Locate the cell with the specified text and output its [x, y] center coordinate. 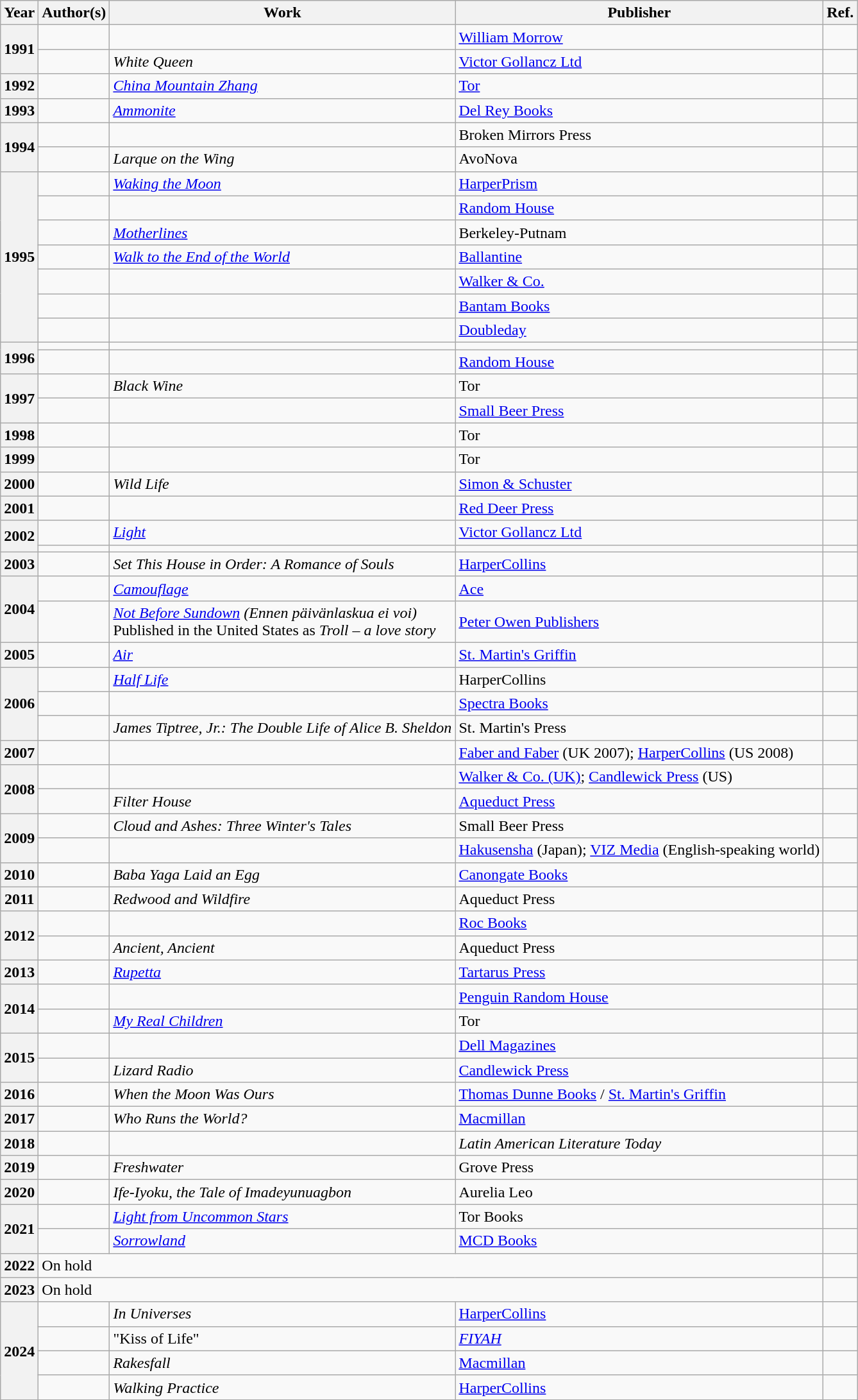
Rakesfall [282, 1363]
China Mountain Zhang [282, 86]
2000 [19, 484]
Camouflage [282, 588]
2024 [19, 1351]
2015 [19, 1057]
Walking Practice [282, 1387]
1999 [19, 459]
Light from Uncommon Stars [282, 1216]
2018 [19, 1143]
2007 [19, 753]
HarperPrism [639, 184]
2021 [19, 1229]
Doubleday [639, 330]
Baba Yaga Laid an Egg [282, 875]
Ancient, Ancient [282, 948]
Larque on the Wing [282, 159]
Tor Books [639, 1216]
1998 [19, 435]
Thomas Dunne Books / St. Martin's Griffin [639, 1095]
Light [282, 533]
Candlewick Press [639, 1070]
When the Moon Was Ours [282, 1095]
2011 [19, 899]
2016 [19, 1095]
2010 [19, 875]
MCD Books [639, 1241]
Walker & Co. (UK); Candlewick Press (US) [639, 777]
Ballantine [639, 257]
2005 [19, 654]
Ammonite [282, 110]
Cloud and Ashes: Three Winter's Tales [282, 826]
Broken Mirrors Press [639, 135]
1994 [19, 147]
White Queen [282, 62]
Dell Magazines [639, 1045]
Peter Owen Publishers [639, 621]
Year [19, 13]
Freshwater [282, 1168]
Aurelia Leo [639, 1192]
2002 [19, 536]
Faber and Faber (UK 2007); HarperCollins (US 2008) [639, 753]
2019 [19, 1168]
1997 [19, 398]
AvoNova [639, 159]
St. Martin's Griffin [639, 654]
FIYAH [639, 1338]
1991 [19, 49]
Who Runs the World? [282, 1119]
1995 [19, 257]
Tartarus Press [639, 972]
2006 [19, 704]
2022 [19, 1265]
2008 [19, 789]
Red Deer Press [639, 508]
Ife-Iyoku, the Tale of Imadeyunuagbon [282, 1192]
Simon & Schuster [639, 484]
2009 [19, 838]
James Tiptree, Jr.: The Double Life of Alice B. Sheldon [282, 728]
Publisher [639, 13]
2023 [19, 1290]
2013 [19, 972]
1993 [19, 110]
Not Before Sundown (Ennen päivänlaskua ei voi)Published in the United States as Troll – a love story [282, 621]
Air [282, 654]
1996 [19, 358]
Roc Books [639, 923]
2001 [19, 508]
Spectra Books [639, 704]
Filter House [282, 801]
2017 [19, 1119]
Ace [639, 588]
Work [282, 13]
Lizard Radio [282, 1070]
Black Wine [282, 386]
Redwood and Wildfire [282, 899]
2003 [19, 564]
Author(s) [74, 13]
2012 [19, 935]
Hakusensha (Japan); VIZ Media (English-speaking world) [639, 850]
2020 [19, 1192]
Motherlines [282, 232]
Walk to the End of the World [282, 257]
Penguin Random House [639, 996]
My Real Children [282, 1021]
Del Rey Books [639, 110]
Grove Press [639, 1168]
Waking the Moon [282, 184]
Set This House in Order: A Romance of Souls [282, 564]
Half Life [282, 679]
In Universes [282, 1314]
Canongate Books [639, 875]
Latin American Literature Today [639, 1143]
St. Martin's Press [639, 728]
Bantam Books [639, 306]
2004 [19, 610]
Walker & Co. [639, 281]
Wild Life [282, 484]
Rupetta [282, 972]
1992 [19, 86]
Sorrowland [282, 1241]
2014 [19, 1009]
"Kiss of Life" [282, 1338]
Berkeley-Putnam [639, 232]
Ref. [840, 13]
William Morrow [639, 37]
